Capture the cell that displays the provided text and extract its (X, Y) central coordinate. 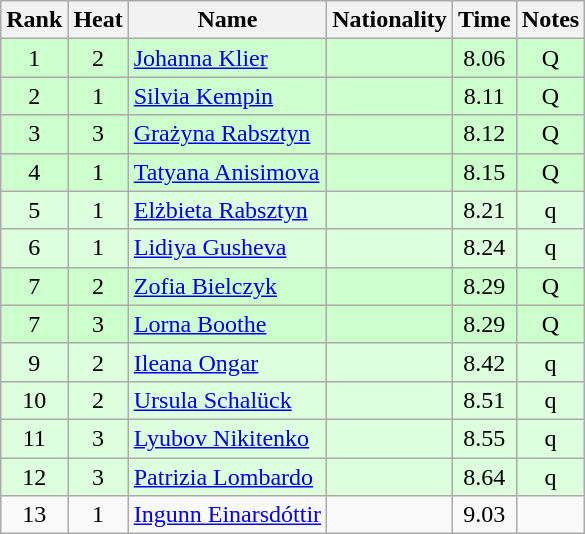
Name (227, 20)
6 (34, 248)
Nationality (390, 20)
8.21 (484, 210)
Lidiya Gusheva (227, 248)
8.24 (484, 248)
5 (34, 210)
Tatyana Anisimova (227, 172)
8.64 (484, 477)
Silvia Kempin (227, 96)
Zofia Bielczyk (227, 286)
Time (484, 20)
8.12 (484, 134)
Heat (98, 20)
9.03 (484, 515)
Ingunn Einarsdóttir (227, 515)
Patrizia Lombardo (227, 477)
8.15 (484, 172)
Johanna Klier (227, 58)
Ursula Schalück (227, 400)
8.42 (484, 362)
8.11 (484, 96)
12 (34, 477)
Rank (34, 20)
Lyubov Nikitenko (227, 438)
Ileana Ongar (227, 362)
10 (34, 400)
Elżbieta Rabsztyn (227, 210)
8.06 (484, 58)
8.55 (484, 438)
9 (34, 362)
13 (34, 515)
8.51 (484, 400)
Grażyna Rabsztyn (227, 134)
Lorna Boothe (227, 324)
11 (34, 438)
4 (34, 172)
Notes (550, 20)
